Search for the cell housing the specified text and yield its [x, y] center coordinate. 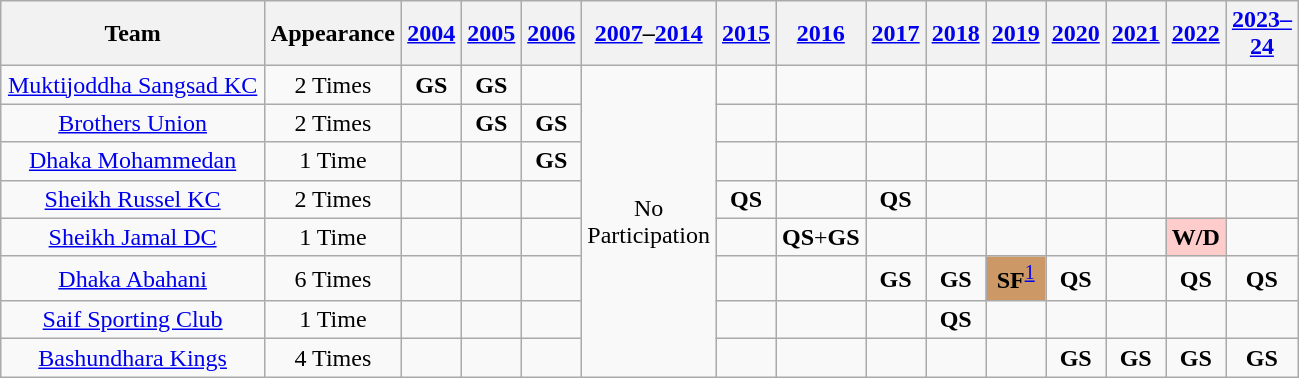
2006 [551, 34]
No Participation [648, 222]
Sheikh Russel KC [133, 199]
2017 [896, 34]
Bashundhara Kings [133, 358]
QS+GS [821, 237]
2015 [746, 34]
2022 [1196, 34]
2021 [1136, 34]
2007–2014 [648, 34]
Muktijoddha Sangsad KC [133, 85]
Team [133, 34]
2019 [1016, 34]
Dhaka Abahani [133, 278]
2004 [431, 34]
W/D [1196, 237]
Brothers Union [133, 123]
Appearance [332, 34]
Dhaka Mohammedan [133, 161]
2023–24 [1262, 34]
Saif Sporting Club [133, 320]
Sheikh Jamal DC [133, 237]
2020 [1076, 34]
4 Times [332, 358]
6 Times [332, 278]
2016 [821, 34]
2005 [491, 34]
SF1 [1016, 278]
2018 [956, 34]
